Search for the cell housing the specified text and yield its [X, Y] center coordinate. 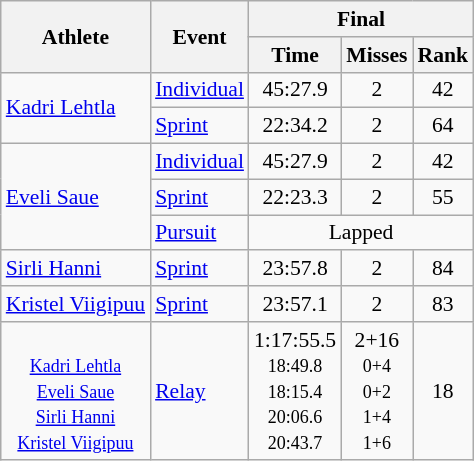
22:34.2 [295, 126]
Rank [444, 55]
2+16 0+4 0+2 1+4 1+6 [376, 391]
18 [444, 391]
Time [295, 55]
Kadri LehtlaEveli SaueSirli HanniKristel Viigipuu [76, 391]
Event [200, 36]
23:57.1 [295, 304]
83 [444, 304]
84 [444, 269]
Relay [200, 391]
Final [361, 19]
64 [444, 126]
23:57.8 [295, 269]
Kristel Viigipuu [76, 304]
22:23.3 [295, 197]
Pursuit [200, 233]
Misses [376, 55]
55 [444, 197]
Athlete [76, 36]
Lapped [361, 233]
Eveli Saue [76, 198]
Kadri Lehtla [76, 108]
Sirli Hanni [76, 269]
1:17:55.5 18:49.8 18:15.4 20:06.6 20:43.7 [295, 391]
